Return the [X, Y] coordinate for the center point of the cell that contains the specified text.  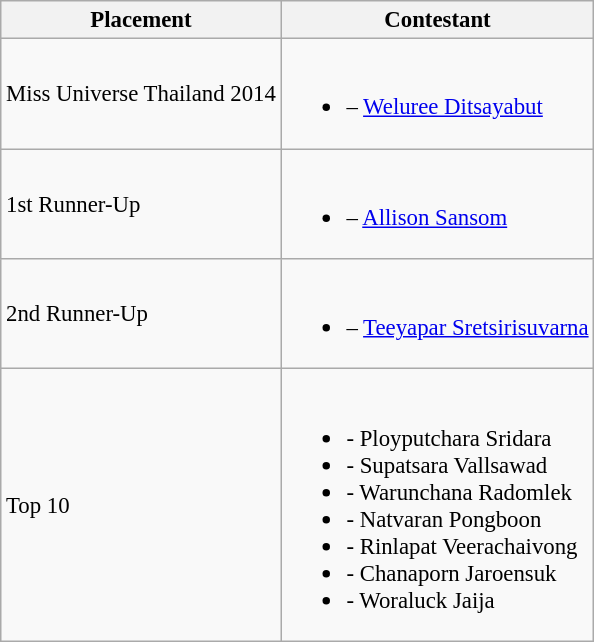
– Allison Sansom [438, 204]
Top 10 [141, 505]
– Teeyapar Sretsirisuvarna [438, 314]
2nd Runner-Up [141, 314]
– Weluree Ditsayabut [438, 94]
1st Runner-Up [141, 204]
Placement [141, 20]
Contestant [438, 20]
Miss Universe Thailand 2014 [141, 94]
